For the text-containing cell, return its midpoint in (X, Y) coordinate format. 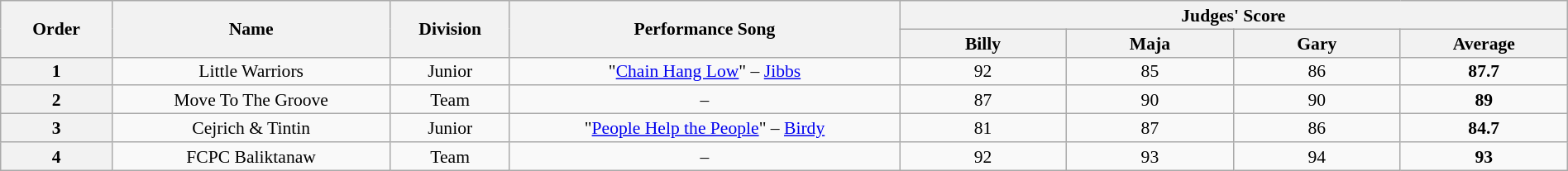
89 (1484, 100)
Judges' Score (1234, 15)
87.7 (1484, 71)
Maja (1150, 43)
1 (56, 71)
84.7 (1484, 128)
2 (56, 100)
Performance Song (705, 29)
"People Help the People" – Birdy (705, 128)
Little Warriors (251, 71)
Order (56, 29)
Move To The Groove (251, 100)
Cejrich & Tintin (251, 128)
Name (251, 29)
Gary (1317, 43)
Average (1484, 43)
94 (1317, 156)
Billy (983, 43)
"Chain Hang Low" – Jibbs (705, 71)
FCPC Baliktanaw (251, 156)
85 (1150, 71)
3 (56, 128)
81 (983, 128)
Division (450, 29)
4 (56, 156)
